From the cell containing the given text, extract its center point as (X, Y) coordinate. 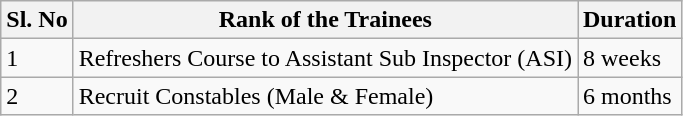
Rank of the Trainees (325, 20)
Duration (630, 20)
Refreshers Course to Assistant Sub Inspector (ASI) (325, 58)
2 (37, 96)
Sl. No (37, 20)
Recruit Constables (Male & Female) (325, 96)
1 (37, 58)
6 months (630, 96)
8 weeks (630, 58)
